Determine the (X, Y) coordinate at the center of the cell enclosing the given text.  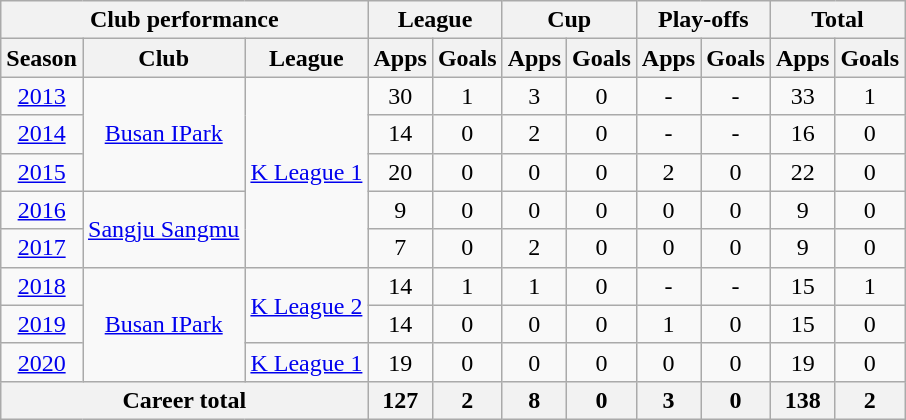
8 (534, 400)
Club performance (184, 20)
Club (163, 58)
2018 (42, 286)
2019 (42, 324)
2013 (42, 96)
2017 (42, 248)
33 (802, 96)
2015 (42, 172)
Career total (184, 400)
20 (400, 172)
127 (400, 400)
Play-offs (703, 20)
Season (42, 58)
30 (400, 96)
2014 (42, 134)
7 (400, 248)
138 (802, 400)
Cup (569, 20)
22 (802, 172)
16 (802, 134)
Sangju Sangmu (163, 229)
K League 2 (306, 305)
Total (837, 20)
2020 (42, 362)
2016 (42, 210)
